From the cell containing the given text, extract its center point as [x, y] coordinate. 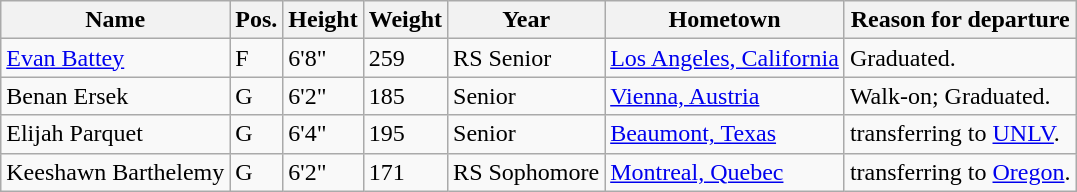
Year [526, 20]
Benan Ersek [116, 96]
195 [405, 134]
Hometown [725, 20]
259 [405, 58]
6'8" [323, 58]
Los Angeles, California [725, 58]
RS Sophomore [526, 172]
Weight [405, 20]
transferring to Oregon. [960, 172]
Walk-on; Graduated. [960, 96]
Reason for departure [960, 20]
171 [405, 172]
Elijah Parquet [116, 134]
Montreal, Quebec [725, 172]
Graduated. [960, 58]
Beaumont, Texas [725, 134]
Keeshawn Barthelemy [116, 172]
Height [323, 20]
F [256, 58]
Vienna, Austria [725, 96]
transferring to UNLV. [960, 134]
Evan Battey [116, 58]
Pos. [256, 20]
RS Senior [526, 58]
Name [116, 20]
6'4" [323, 134]
185 [405, 96]
